Provide the (X, Y) coordinate of the cell's center where the given text is located.  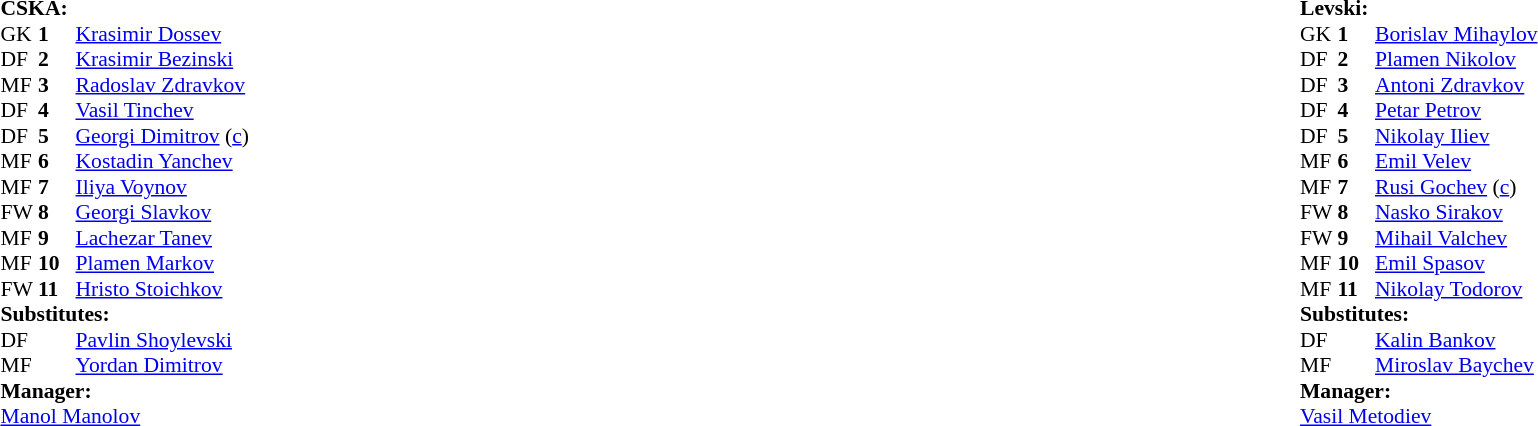
Plamen Markov (162, 263)
Krasimir Bezinski (162, 59)
Petar Petrov (1456, 111)
Kostadin Yanchev (162, 161)
Pavlin Shoylevski (162, 340)
Nasko Sirakov (1456, 213)
Miroslav Baychev (1456, 365)
Antoni Zdravkov (1456, 85)
Yordan Dimitrov (162, 365)
Lachezar Tanev (162, 238)
Vasil Tinchev (162, 111)
Georgi Slavkov (162, 213)
Rusi Gochev (c) (1456, 187)
Borislav Mihaylov (1456, 34)
Radoslav Zdravkov (162, 85)
Krasimir Dossev (162, 34)
Georgi Dimitrov (c) (162, 136)
Nikolay Iliev (1456, 136)
Mihail Valchev (1456, 238)
Kalin Bankov (1456, 340)
Emil Velev (1456, 161)
Iliya Voynov (162, 187)
Emil Spasov (1456, 263)
Hristo Stoichkov (162, 289)
Nikolay Todorov (1456, 289)
Plamen Nikolov (1456, 59)
